Capture the cell that displays the provided text and extract its (X, Y) central coordinate. 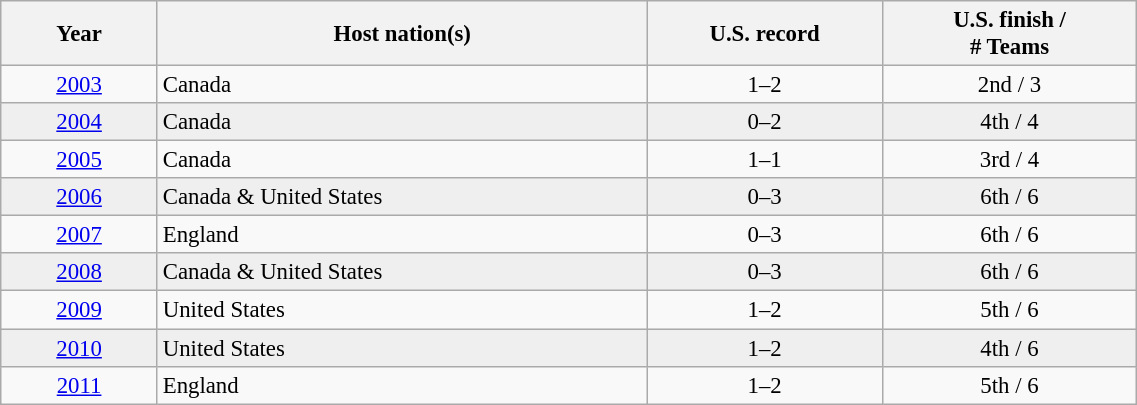
2nd / 3 (1010, 85)
Host nation(s) (402, 34)
2004 (80, 122)
2007 (80, 235)
2011 (80, 385)
U.S. finish / # Teams (1010, 34)
2008 (80, 273)
Year (80, 34)
2009 (80, 310)
2003 (80, 85)
4th / 6 (1010, 348)
2005 (80, 160)
U.S. record (764, 34)
4th / 4 (1010, 122)
2010 (80, 348)
1–1 (764, 160)
3rd / 4 (1010, 160)
2006 (80, 197)
0–2 (764, 122)
